From the cell containing the given text, extract its center point as [X, Y] coordinate. 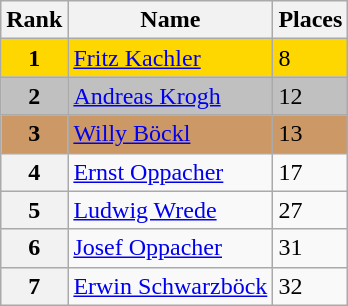
1 [34, 58]
8 [310, 58]
4 [34, 172]
17 [310, 172]
Name [170, 20]
Ludwig Wrede [170, 210]
Erwin Schwarzböck [170, 286]
2 [34, 96]
Fritz Kachler [170, 58]
Rank [34, 20]
31 [310, 248]
Willy Böckl [170, 134]
Andreas Krogh [170, 96]
7 [34, 286]
3 [34, 134]
32 [310, 286]
Ernst Oppacher [170, 172]
27 [310, 210]
Places [310, 20]
6 [34, 248]
Josef Oppacher [170, 248]
13 [310, 134]
12 [310, 96]
5 [34, 210]
